Find where the given text appears and provide that cell's center as (x, y) coordinate. 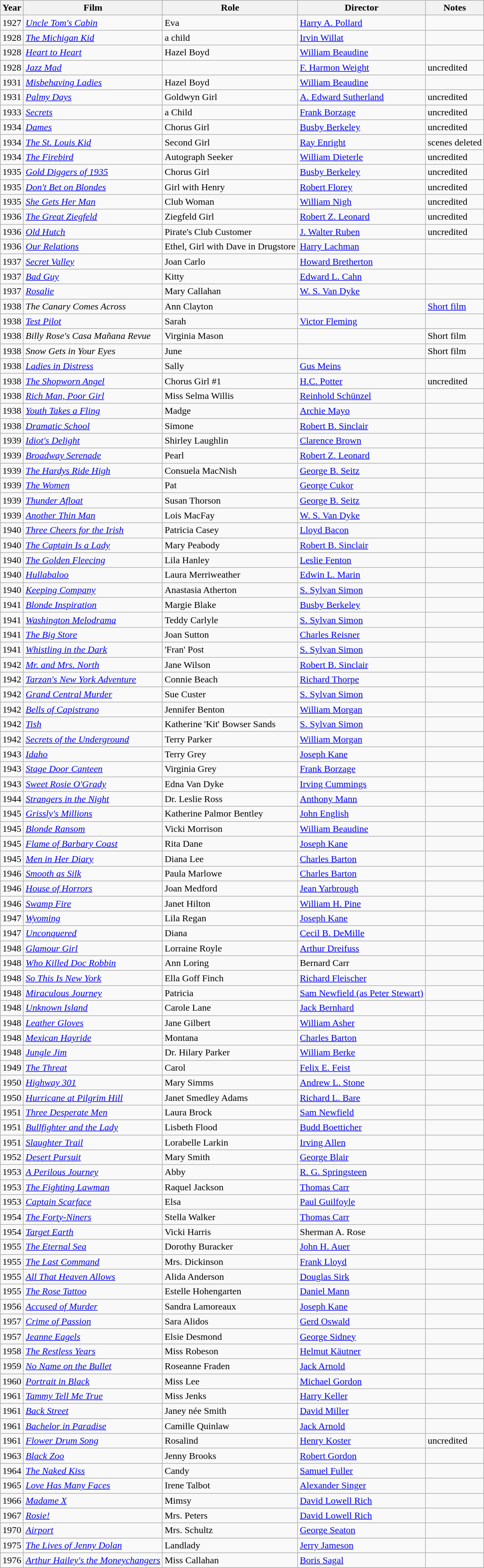
a Child (230, 112)
1960 (12, 1381)
Lois MacFay (230, 515)
Jeanne Eagels (93, 1336)
Target Earth (93, 1232)
Mr. and Mrs. North (93, 665)
Michael Gordon (362, 1381)
Candy (230, 1471)
Rosalind (230, 1441)
Mary Smith (230, 1157)
1944 (12, 799)
Ann Clayton (230, 306)
The Firebird (93, 157)
Victor Fleming (362, 321)
Diana Lee (230, 859)
Secret Valley (93, 262)
Club Woman (230, 202)
Paul Guilfoyle (362, 1202)
Gold Diggers of 1935 (93, 172)
Secrets (93, 112)
The Lives of Jenny Dolan (93, 1545)
Lloyd Bacon (362, 530)
The Women (93, 486)
Grand Central Murder (93, 695)
William Berke (362, 1053)
Consuela MacNish (230, 471)
Idaho (93, 754)
George Sidney (362, 1336)
Mary Peabody (230, 545)
The Last Command (93, 1262)
Washington Melodrama (93, 620)
Palmy Days (93, 97)
The Naked Kiss (93, 1471)
Ziegfeld Girl (230, 217)
Cecil B. DeMille (362, 933)
Sam Newfield (as Peter Stewart) (362, 993)
The Restless Years (93, 1351)
Estelle Hohengarten (230, 1292)
Ray Enright (362, 142)
Gerd Oswald (362, 1321)
Boris Sagal (362, 1560)
Jerry Jameson (362, 1545)
William Nigh (362, 202)
Crime of Passion (93, 1321)
Alexander Singer (362, 1486)
Who Killed Doc Robbin (93, 963)
Miss Selma Willis (230, 396)
Charles Reisner (362, 635)
Notes (455, 8)
The Michigan Kid (93, 38)
Felix E. Feist (362, 1068)
Tarzan's New York Adventure (93, 680)
Three Desperate Men (93, 1112)
Mexican Hayride (93, 1038)
Virginia Grey (230, 769)
Dames (93, 127)
Hullabaloo (93, 575)
Mary Callahan (230, 291)
The Great Ziegfeld (93, 217)
1965 (12, 1486)
Gus Meins (362, 366)
Terry Grey (230, 754)
1959 (12, 1366)
Joan Carlo (230, 262)
Love Has Many Faces (93, 1486)
Joan Medford (230, 888)
1975 (12, 1545)
Lorabelle Larkin (230, 1142)
Wyoming (93, 919)
Katherine 'Kit' Bowser Sands (230, 724)
Mrs. Schultz (230, 1530)
1964 (12, 1471)
Another Thin Man (93, 515)
1967 (12, 1515)
Jack Bernhard (362, 1008)
Autograph Seeker (230, 157)
Unconquered (93, 933)
Richard L. Bare (362, 1097)
A Perilous Journey (93, 1172)
Dramatic School (93, 426)
Goldwyn Girl (230, 97)
Youth Takes a Fling (93, 411)
Madge (230, 411)
1958 (12, 1351)
Dr. Leslie Ross (230, 799)
Bullfighter and the Lady (93, 1127)
Lila Hanley (230, 560)
a child (230, 38)
F. Harmon Weight (362, 67)
Captain Scarface (93, 1202)
1976 (12, 1560)
1970 (12, 1530)
Slaughter Trail (93, 1142)
Arthur Dreifuss (362, 948)
Vicki Harris (230, 1232)
The St. Louis Kid (93, 142)
Simone (230, 426)
Jungle Jim (93, 1053)
Dr. Hilary Parker (230, 1053)
Rosalie (93, 291)
Samuel Fuller (362, 1471)
Pat (230, 486)
Jane Wilson (230, 665)
Mimsy (230, 1501)
Our Relations (93, 247)
Sam Newfield (362, 1112)
Miss Robeson (230, 1351)
1966 (12, 1501)
Edward L. Cahn (362, 276)
1933 (12, 112)
Carol (230, 1068)
Secrets of the Underground (93, 739)
Irene Talbot (230, 1486)
Janet Smedley Adams (230, 1097)
Director (362, 8)
1963 (12, 1456)
Henry Koster (362, 1441)
Teddy Carlyle (230, 620)
Chorus Girl #1 (230, 381)
House of Horrors (93, 888)
Broadway Serenade (93, 456)
Paula Marlowe (230, 873)
Jenny Brooks (230, 1456)
Rich Man, Poor Girl (93, 396)
Richard Thorpe (362, 680)
Keeping Company (93, 590)
Jean Yarbrough (362, 888)
Ladies in Distress (93, 366)
Year (12, 8)
Sara Alidos (230, 1321)
The Canary Comes Across (93, 306)
Don't Bet on Blondes (93, 187)
Joan Sutton (230, 635)
Raquel Jackson (230, 1187)
Hurricane at Pilgrim Hill (93, 1097)
Janet Hilton (230, 903)
Reinhold Schünzel (362, 396)
Tish (93, 724)
She Gets Her Man (93, 202)
Edna Van Dyke (230, 784)
Unknown Island (93, 1008)
The Forty-Niners (93, 1217)
Airport (93, 1530)
Old Hutch (93, 232)
Bernard Carr (362, 963)
Irving Allen (362, 1142)
Grissly's Millions (93, 814)
Frank Lloyd (362, 1262)
Virginia Mason (230, 336)
Desert Pursuit (93, 1157)
Leather Gloves (93, 1023)
The Captain Is a Lady (93, 545)
Budd Boetticher (362, 1127)
George Blair (362, 1157)
A. Edward Sutherland (362, 97)
Sherman A. Rose (362, 1232)
Lila Regan (230, 919)
George Seaton (362, 1530)
Laura Merriweather (230, 575)
Arthur Hailey's the Moneychangers (93, 1560)
Jazz Mad (93, 67)
Edwin L. Marin (362, 575)
Black Zoo (93, 1456)
Back Street (93, 1411)
The Threat (93, 1068)
The Hardys Ride High (93, 471)
Portrait in Black (93, 1381)
Lorraine Royle (230, 948)
Robert Gordon (362, 1456)
Three Cheers for the Irish (93, 530)
The Eternal Sea (93, 1247)
Alida Anderson (230, 1277)
Men in Her Diary (93, 859)
Misbehaving Ladies (93, 82)
Roseanne Fraden (230, 1366)
1949 (12, 1068)
'Fran' Post (230, 649)
Terry Parker (230, 739)
Howard Bretherton (362, 262)
Accused of Murder (93, 1306)
Girl with Henry (230, 187)
Blonde Ransom (93, 829)
J. Walter Ruben (362, 232)
The Shopworn Angel (93, 381)
Whistling in the Dark (93, 649)
Miraculous Journey (93, 993)
Robert Florey (362, 187)
Leslie Fenton (362, 560)
Flower Drum Song (93, 1441)
Sweet Rosie O'Grady (93, 784)
Miss Callahan (230, 1560)
Pearl (230, 456)
Diana (230, 933)
Mrs. Dickinson (230, 1262)
Stella Walker (230, 1217)
Camille Quinlaw (230, 1426)
Daniel Mann (362, 1292)
Elsie Desmond (230, 1336)
Laura Brock (230, 1112)
scenes deleted (455, 142)
Role (230, 8)
Susan Thorson (230, 500)
R. G. Springsteen (362, 1172)
Douglas Sirk (362, 1277)
Anastasia Atherton (230, 590)
Helmut Käutner (362, 1351)
No Name on the Bullet (93, 1366)
Bad Guy (93, 276)
The Big Store (93, 635)
The Golden Fleecing (93, 560)
Highway 301 (93, 1082)
George Cukor (362, 486)
Janey née Smith (230, 1411)
Ethel, Girl with Dave in Drugstore (230, 247)
Carole Lane (230, 1008)
Uncle Tom's Cabin (93, 23)
Rosie! (93, 1515)
Clarence Brown (362, 441)
Thunder Afloat (93, 500)
Stage Door Canteen (93, 769)
Montana (230, 1038)
Strangers in the Night (93, 799)
Elsa (230, 1202)
William H. Pine (362, 903)
Miss Jenks (230, 1396)
Patricia Casey (230, 530)
Sue Custer (230, 695)
Anthony Mann (362, 799)
Katherine Palmor Bentley (230, 814)
1927 (12, 23)
Jane Gilbert (230, 1023)
Shirley Laughlin (230, 441)
Mrs. Peters (230, 1515)
David Miller (362, 1411)
1956 (12, 1306)
Irvin Willat (362, 38)
John H. Auer (362, 1247)
Sandra Lamoreaux (230, 1306)
John English (362, 814)
Patricia (230, 993)
The Fighting Lawman (93, 1187)
June (230, 351)
So This Is New York (93, 978)
Richard Fleischer (362, 978)
Bells of Capistrano (93, 709)
Archie Mayo (362, 411)
Connie Beach (230, 680)
Ann Loring (230, 963)
The Rose Tattoo (93, 1292)
Harry Keller (362, 1396)
Madame X (93, 1501)
Miss Lee (230, 1381)
Irving Cummings (362, 784)
Bachelor in Paradise (93, 1426)
Vicki Morrison (230, 829)
Eva (230, 23)
Billy Rose's Casa Mañana Revue (93, 336)
Jennifer Benton (230, 709)
Pirate's Club Customer (230, 232)
Sarah (230, 321)
Flame of Barbary Coast (93, 844)
Harry Lachman (362, 247)
1952 (12, 1157)
Andrew L. Stone (362, 1082)
Harry A. Pollard (362, 23)
Idiot's Delight (93, 441)
H.C. Potter (362, 381)
Kitty (230, 276)
Swamp Fire (93, 903)
Tammy Tell Me True (93, 1396)
Ella Goff Finch (230, 978)
Abby (230, 1172)
Glamour Girl (93, 948)
Snow Gets in Your Eyes (93, 351)
Blonde Inspiration (93, 605)
Mary Simms (230, 1082)
Smooth as Silk (93, 873)
Margie Blake (230, 605)
Test Pilot (93, 321)
Second Girl (230, 142)
Dorothy Buracker (230, 1247)
William Asher (362, 1023)
Sally (230, 366)
Heart to Heart (93, 53)
Lisbeth Flood (230, 1127)
Film (93, 8)
All That Heaven Allows (93, 1277)
Landlady (230, 1545)
Rita Dane (230, 844)
William Dieterle (362, 157)
